Scan for the cell matching the given text and deliver its [X, Y] coordinate at center. 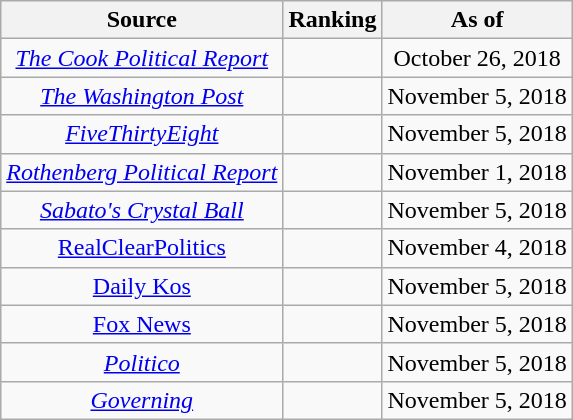
Source [142, 20]
Fox News [142, 324]
FiveThirtyEight [142, 134]
Sabato's Crystal Ball [142, 210]
The Washington Post [142, 96]
As of [477, 20]
Politico [142, 362]
The Cook Political Report [142, 58]
October 26, 2018 [477, 58]
November 1, 2018 [477, 172]
Rothenberg Political Report [142, 172]
November 4, 2018 [477, 248]
RealClearPolitics [142, 248]
Ranking [332, 20]
Governing [142, 400]
Daily Kos [142, 286]
